Return [X, Y] of the center of cell containing provided text 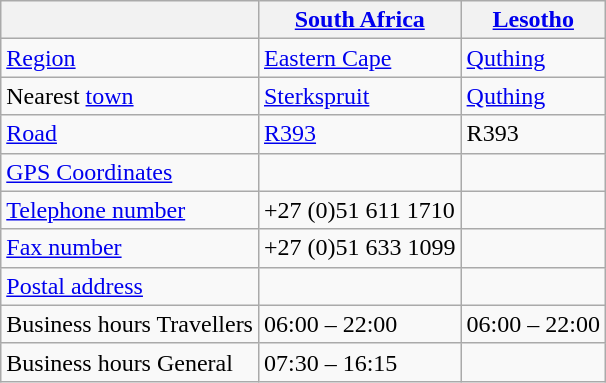
Telephone number [130, 210]
GPS Coordinates [130, 172]
Lesotho [533, 20]
Sterkspruit [360, 96]
Eastern Cape [360, 58]
Business hours Travellers [130, 324]
+27 (0)51 611 1710 [360, 210]
07:30 – 16:15 [360, 362]
Nearest town [130, 96]
Business hours General [130, 362]
South Africa [360, 20]
Fax number [130, 248]
Road [130, 134]
+27 (0)51 633 1099 [360, 248]
Region [130, 58]
Postal address [130, 286]
